Capture the cell that displays the provided text and extract its (X, Y) central coordinate. 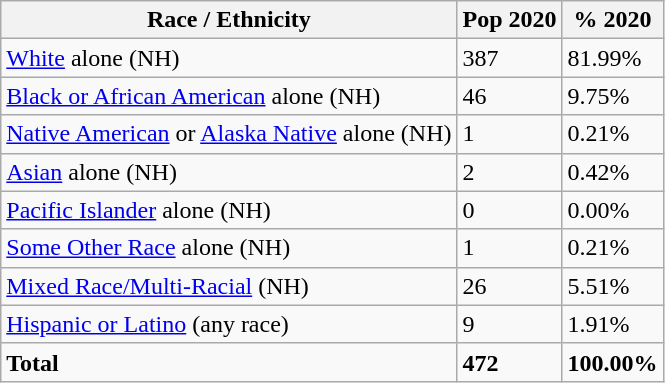
387 (510, 58)
2 (510, 172)
0 (510, 210)
100.00% (612, 362)
46 (510, 96)
Some Other Race alone (NH) (229, 248)
472 (510, 362)
0.00% (612, 210)
Black or African American alone (NH) (229, 96)
0.42% (612, 172)
9 (510, 324)
Native American or Alaska Native alone (NH) (229, 134)
Asian alone (NH) (229, 172)
White alone (NH) (229, 58)
Pacific Islander alone (NH) (229, 210)
81.99% (612, 58)
Pop 2020 (510, 20)
Mixed Race/Multi-Racial (NH) (229, 286)
26 (510, 286)
5.51% (612, 286)
1.91% (612, 324)
9.75% (612, 96)
% 2020 (612, 20)
Hispanic or Latino (any race) (229, 324)
Total (229, 362)
Race / Ethnicity (229, 20)
